Capture the cell that displays the provided text and extract its (X, Y) central coordinate. 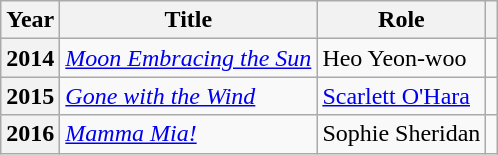
2016 (30, 134)
2014 (30, 58)
2015 (30, 96)
Mamma Mia! (188, 134)
Moon Embracing the Sun (188, 58)
Sophie Sheridan (402, 134)
Title (188, 20)
Heo Yeon-woo (402, 58)
Scarlett O'Hara (402, 96)
Year (30, 20)
Gone with the Wind (188, 96)
Role (402, 20)
